For the text-containing cell, return its midpoint in [x, y] coordinate format. 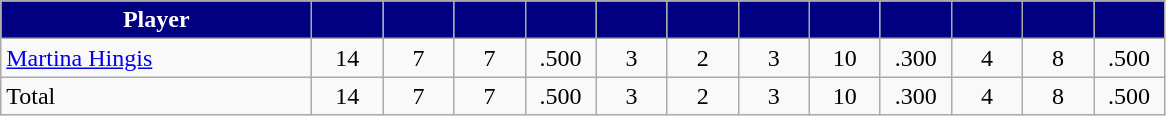
Total [156, 96]
Martina Hingis [156, 58]
Player [156, 20]
